Detect which cell encompasses the target text, then output its (x, y) center coordinate. 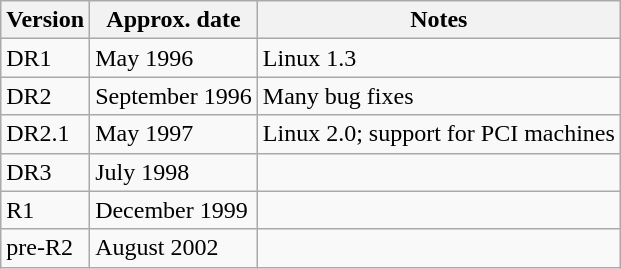
Version (46, 20)
December 1999 (174, 210)
pre-R2 (46, 248)
DR2 (46, 96)
July 1998 (174, 172)
Many bug fixes (438, 96)
R1 (46, 210)
May 1997 (174, 134)
Notes (438, 20)
Approx. date (174, 20)
August 2002 (174, 248)
DR1 (46, 58)
May 1996 (174, 58)
Linux 1.3 (438, 58)
DR2.1 (46, 134)
DR3 (46, 172)
September 1996 (174, 96)
Linux 2.0; support for PCI machines (438, 134)
